Output the (X, Y) coordinate of the center of the cell containing the given text.  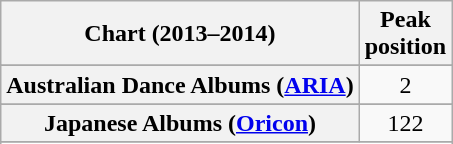
Chart (2013–2014) (180, 34)
2 (405, 85)
Japanese Albums (Oricon) (180, 123)
122 (405, 123)
Peakposition (405, 34)
Australian Dance Albums (ARIA) (180, 85)
